Detect which cell encompasses the target text, then output its (x, y) center coordinate. 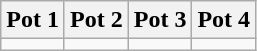
Pot 4 (224, 20)
Pot 2 (96, 20)
Pot 1 (33, 20)
Pot 3 (160, 20)
